Determine the [x, y] coordinate at the center of the cell enclosing the given text.  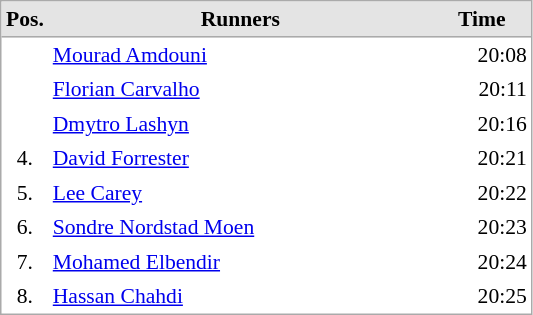
6. [26, 227]
Mourad Amdouni [240, 55]
Pos. [26, 20]
20:21 [482, 158]
David Forrester [240, 158]
7. [26, 261]
20:16 [482, 123]
Dmytro Lashyn [240, 123]
Sondre Nordstad Moen [240, 227]
20:23 [482, 227]
20:25 [482, 296]
Runners [240, 20]
20:11 [482, 89]
20:08 [482, 55]
Mohamed Elbendir [240, 261]
Lee Carey [240, 193]
20:22 [482, 193]
Time [482, 20]
Florian Carvalho [240, 89]
5. [26, 193]
4. [26, 158]
Hassan Chahdi [240, 296]
8. [26, 296]
20:24 [482, 261]
